Identify which cell holds the provided text, then report its (X, Y) central coordinate. 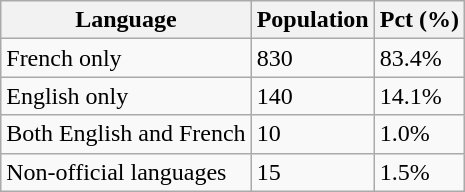
10 (312, 134)
14.1% (419, 96)
83.4% (419, 58)
Both English and French (126, 134)
Population (312, 20)
830 (312, 58)
French only (126, 58)
Language (126, 20)
Pct (%) (419, 20)
English only (126, 96)
140 (312, 96)
15 (312, 172)
1.5% (419, 172)
1.0% (419, 134)
Non-official languages (126, 172)
